Output the [X, Y] coordinate of the center of the cell containing the given text.  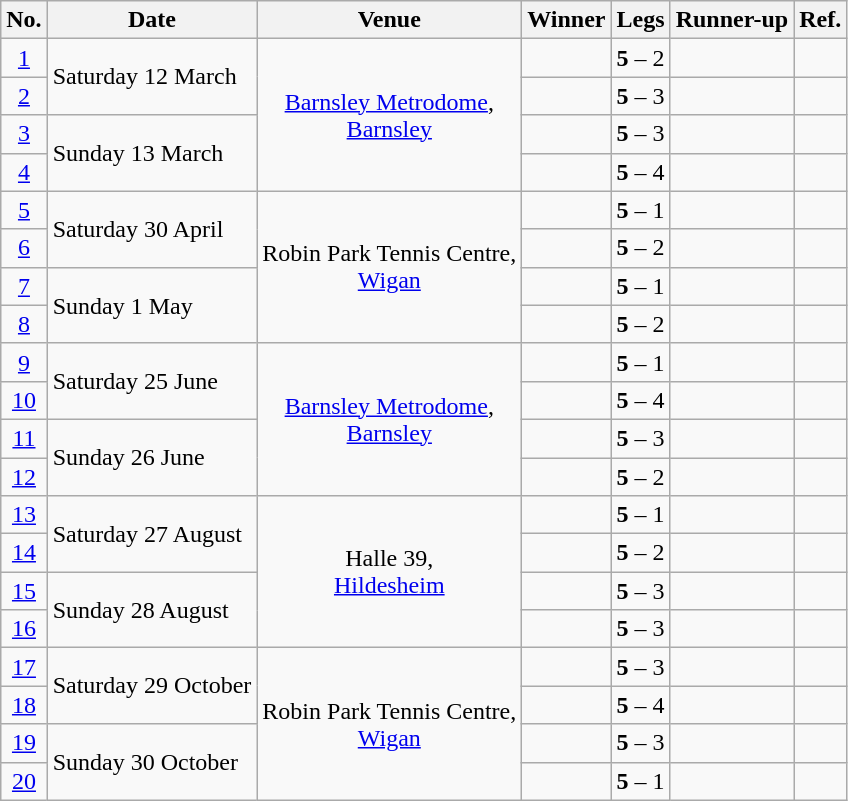
16 [24, 629]
5 [24, 210]
Winner [566, 20]
9 [24, 362]
Venue [390, 20]
Saturday 27 August [152, 534]
19 [24, 743]
Runner-up [732, 20]
14 [24, 553]
20 [24, 781]
6 [24, 248]
Legs [640, 20]
Saturday 12 March [152, 77]
Sunday 26 June [152, 457]
Sunday 1 May [152, 305]
13 [24, 515]
Sunday 30 October [152, 762]
4 [24, 172]
Halle 39, Hildesheim [390, 572]
12 [24, 477]
17 [24, 667]
Sunday 13 March [152, 153]
7 [24, 286]
Saturday 29 October [152, 686]
1 [24, 58]
Saturday 30 April [152, 229]
8 [24, 324]
Date [152, 20]
No. [24, 20]
Saturday 25 June [152, 381]
Sunday 28 August [152, 610]
15 [24, 591]
10 [24, 400]
Ref. [820, 20]
3 [24, 134]
2 [24, 96]
18 [24, 705]
11 [24, 438]
